Capture the cell that displays the provided text and extract its [X, Y] central coordinate. 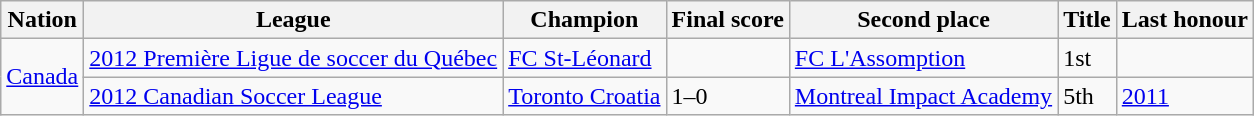
Nation [42, 20]
Title [1088, 20]
5th [1088, 96]
Final score [728, 20]
Second place [923, 20]
FC St-Léonard [584, 58]
Canada [42, 77]
2011 [1184, 96]
League [294, 20]
1st [1088, 58]
Last honour [1184, 20]
Champion [584, 20]
1–0 [728, 96]
FC L'Assomption [923, 58]
2012 Première Ligue de soccer du Québec [294, 58]
2012 Canadian Soccer League [294, 96]
Montreal Impact Academy [923, 96]
Toronto Croatia [584, 96]
